Find where the given text appears and provide that cell's center as (x, y) coordinate. 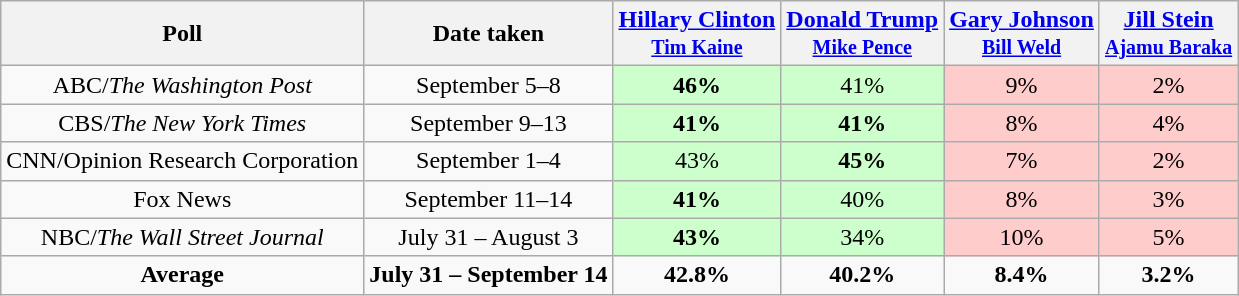
NBC/The Wall Street Journal (182, 237)
3.2% (1168, 275)
9% (1022, 85)
Jill SteinAjamu Baraka (1168, 34)
July 31 – September 14 (488, 275)
34% (862, 237)
10% (1022, 237)
ABC/The Washington Post (182, 85)
Hillary ClintonTim Kaine (697, 34)
September 1–4 (488, 161)
8.4% (1022, 275)
September 11–14 (488, 199)
Fox News (182, 199)
CNN/Opinion Research Corporation (182, 161)
7% (1022, 161)
Date taken (488, 34)
Average (182, 275)
46% (697, 85)
Donald TrumpMike Pence (862, 34)
3% (1168, 199)
5% (1168, 237)
September 9–13 (488, 123)
40% (862, 199)
45% (862, 161)
Poll (182, 34)
4% (1168, 123)
CBS/The New York Times (182, 123)
40.2% (862, 275)
42.8% (697, 275)
July 31 – August 3 (488, 237)
Gary JohnsonBill Weld (1022, 34)
September 5–8 (488, 85)
